Pinpoint the cell where the given text exists, returning its (X, Y) midpoint coordinate. 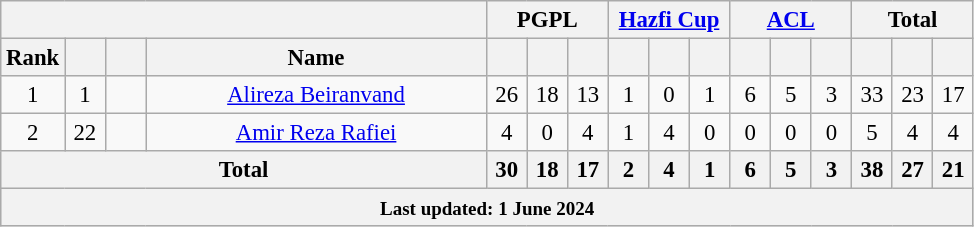
27 (912, 170)
PGPL (547, 20)
33 (872, 95)
13 (588, 95)
Rank (33, 58)
Last updated: 1 June 2024 (488, 208)
26 (506, 95)
ACL (791, 20)
38 (872, 170)
23 (912, 95)
Amir Reza Rafiei (316, 133)
Hazfi Cup (669, 20)
22 (86, 133)
30 (506, 170)
Alireza Beiranvand (316, 95)
21 (954, 170)
Name (316, 58)
